Pinpoint the cell where the given text exists, returning its [X, Y] midpoint coordinate. 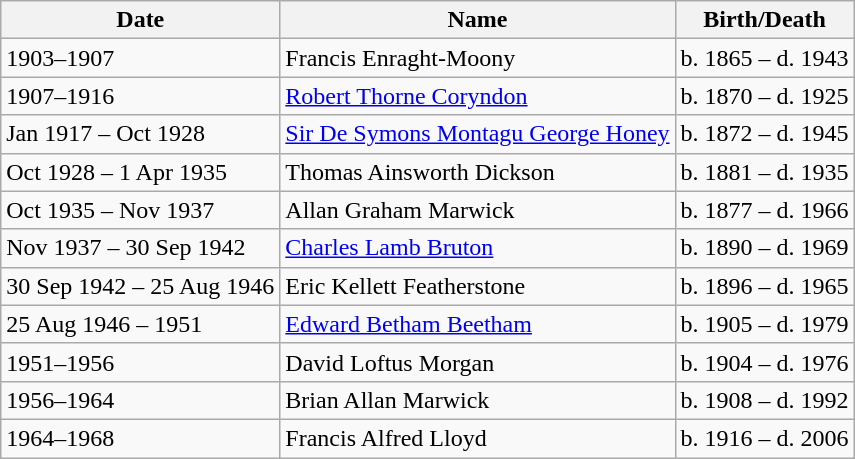
Jan 1917 – Oct 1928 [140, 134]
b. 1881 – d. 1935 [764, 172]
David Loftus Morgan [478, 362]
1903–1907 [140, 58]
Francis Enraght-Moony [478, 58]
b. 1916 – d. 2006 [764, 438]
Robert Thorne Coryndon [478, 96]
Oct 1928 – 1 Apr 1935 [140, 172]
b. 1896 – d. 1965 [764, 286]
1907–1916 [140, 96]
Eric Kellett Featherstone [478, 286]
Nov 1937 – 30 Sep 1942 [140, 248]
Thomas Ainsworth Dickson [478, 172]
Date [140, 20]
b. 1904 – d. 1976 [764, 362]
Name [478, 20]
30 Sep 1942 – 25 Aug 1946 [140, 286]
b. 1877 – d. 1966 [764, 210]
1956–1964 [140, 400]
25 Aug 1946 – 1951 [140, 324]
Allan Graham Marwick [478, 210]
b. 1870 – d. 1925 [764, 96]
Sir De Symons Montagu George Honey [478, 134]
1951–1956 [140, 362]
Edward Betham Beetham [478, 324]
1964–1968 [140, 438]
b. 1908 – d. 1992 [764, 400]
b. 1865 – d. 1943 [764, 58]
Oct 1935 – Nov 1937 [140, 210]
Charles Lamb Bruton [478, 248]
b. 1890 – d. 1969 [764, 248]
Birth/Death [764, 20]
Francis Alfred Lloyd [478, 438]
Brian Allan Marwick [478, 400]
b. 1905 – d. 1979 [764, 324]
b. 1872 – d. 1945 [764, 134]
